Return [X, Y] of the center of cell containing provided text 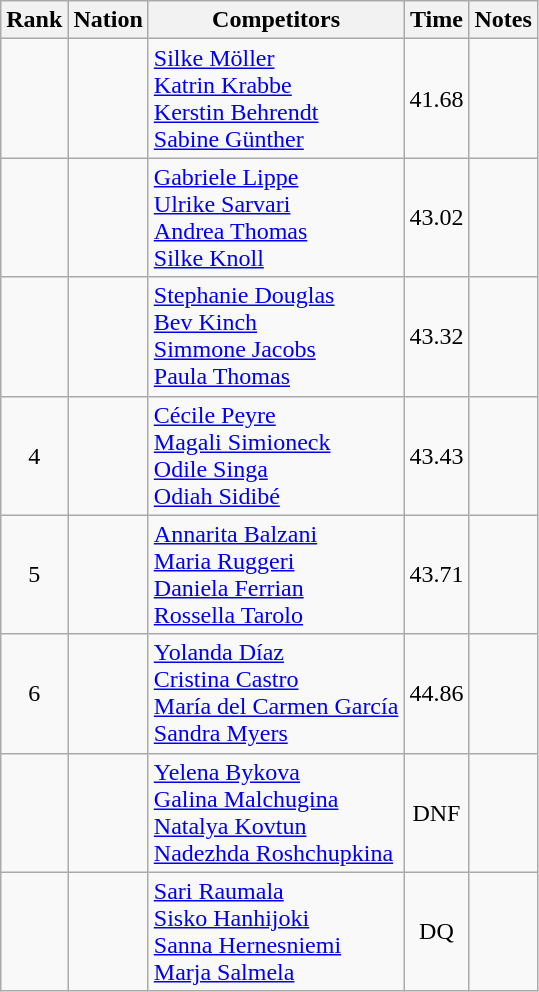
Yelena BykovaGalina MalchuginaNatalya KovtunNadezhda Roshchupkina [276, 812]
43.32 [436, 336]
43.02 [436, 218]
5 [34, 574]
Gabriele LippeUlrike SarvariAndrea ThomasSilke Knoll [276, 218]
Time [436, 20]
Nation [108, 20]
41.68 [436, 98]
4 [34, 456]
DQ [436, 932]
44.86 [436, 694]
Silke MöllerKatrin KrabbeKerstin BehrendtSabine Günther [276, 98]
Yolanda DíazCristina CastroMaría del Carmen GarcíaSandra Myers [276, 694]
Stephanie DouglasBev KinchSimmone JacobsPaula Thomas [276, 336]
Competitors [276, 20]
43.43 [436, 456]
Annarita BalzaniMaria RuggeriDaniela FerrianRossella Tarolo [276, 574]
6 [34, 694]
Sari RaumalaSisko HanhijokiSanna HernesniemiMarja Salmela [276, 932]
Notes [503, 20]
Cécile PeyreMagali SimioneckOdile SingaOdiah Sidibé [276, 456]
43.71 [436, 574]
Rank [34, 20]
DNF [436, 812]
